From the cell containing the given text, extract its center point as (X, Y) coordinate. 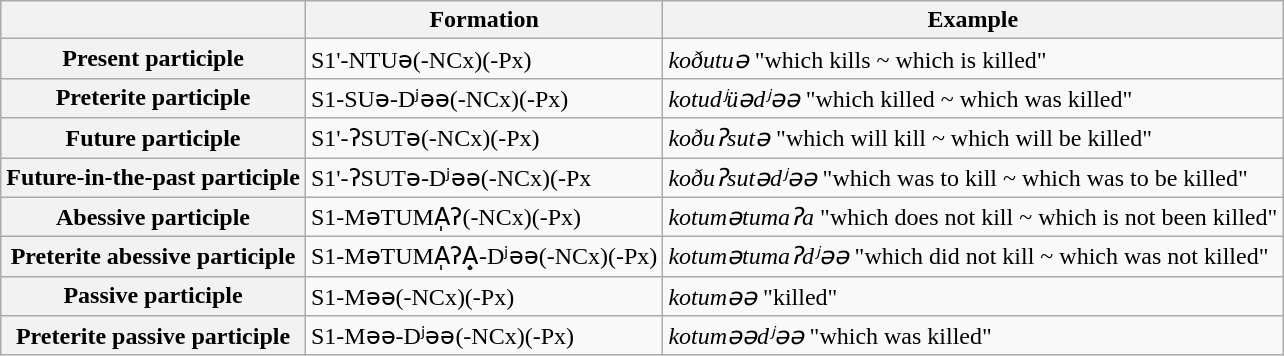
Abessive participle (154, 217)
Formation (484, 20)
Preterite abessive participle (154, 257)
kotumətumaʔa "which does not kill ~ which is not been killed" (973, 217)
S1'-ʔSUTə(-NCx)(-Px) (484, 138)
S1'-NTUə(-NCx)(-Px) (484, 59)
kotudʲüədʲəə "which killed ~ which was killed" (973, 98)
S1-MəTUMA̩ʔA̩̥-Dʲəə(-NCx)(-Px) (484, 257)
kotumətumaʔdʲəə "which did not kill ~ which was not killed" (973, 257)
Preterite passive participle (154, 336)
Passive participle (154, 296)
Future participle (154, 138)
Preterite participle (154, 98)
Example (973, 20)
S1-Məə(-NCx)(-Px) (484, 296)
koðuʔsutə "which will kill ~ which will be killed" (973, 138)
S1-SUə-Dʲəə(-NCx)(-Px) (484, 98)
koðutuə "which kills ~ which is killed" (973, 59)
kotuməədʲəə "which was killed" (973, 336)
Future-in-the-past participle (154, 178)
kotuməə "killed" (973, 296)
S1-MəTUMA̩ʔ(-NCx)(-Px) (484, 217)
koðuʔsutədʲəə "which was to kill ~ which was to be killed" (973, 178)
S1'-ʔSUTə-Dʲəə(-NCx)(-Px (484, 178)
S1-Məə-Dʲəə(-NCx)(-Px) (484, 336)
Present participle (154, 59)
